Locate the cell with the specified text and output its (X, Y) center coordinate. 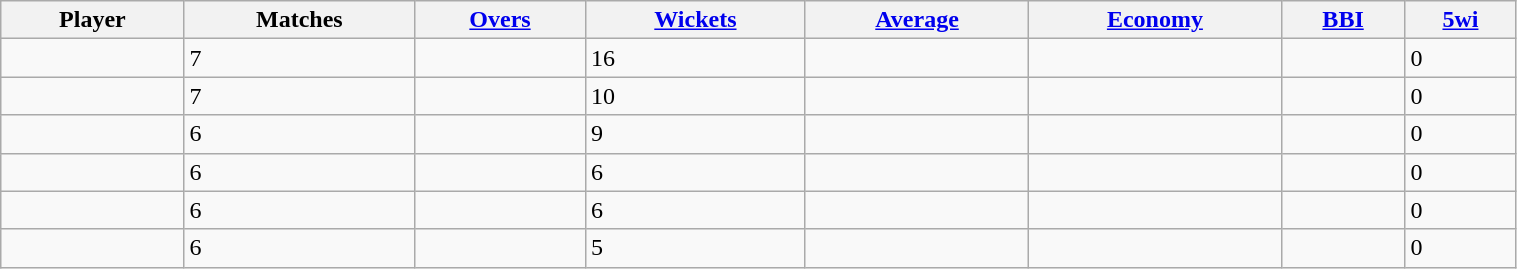
5wi (1460, 20)
9 (695, 134)
5 (695, 248)
Economy (1156, 20)
Player (92, 20)
Average (916, 20)
Matches (300, 20)
16 (695, 58)
Overs (500, 20)
10 (695, 96)
Wickets (695, 20)
BBI (1343, 20)
